Return the [x, y] coordinate for the center point of the cell that contains the specified text.  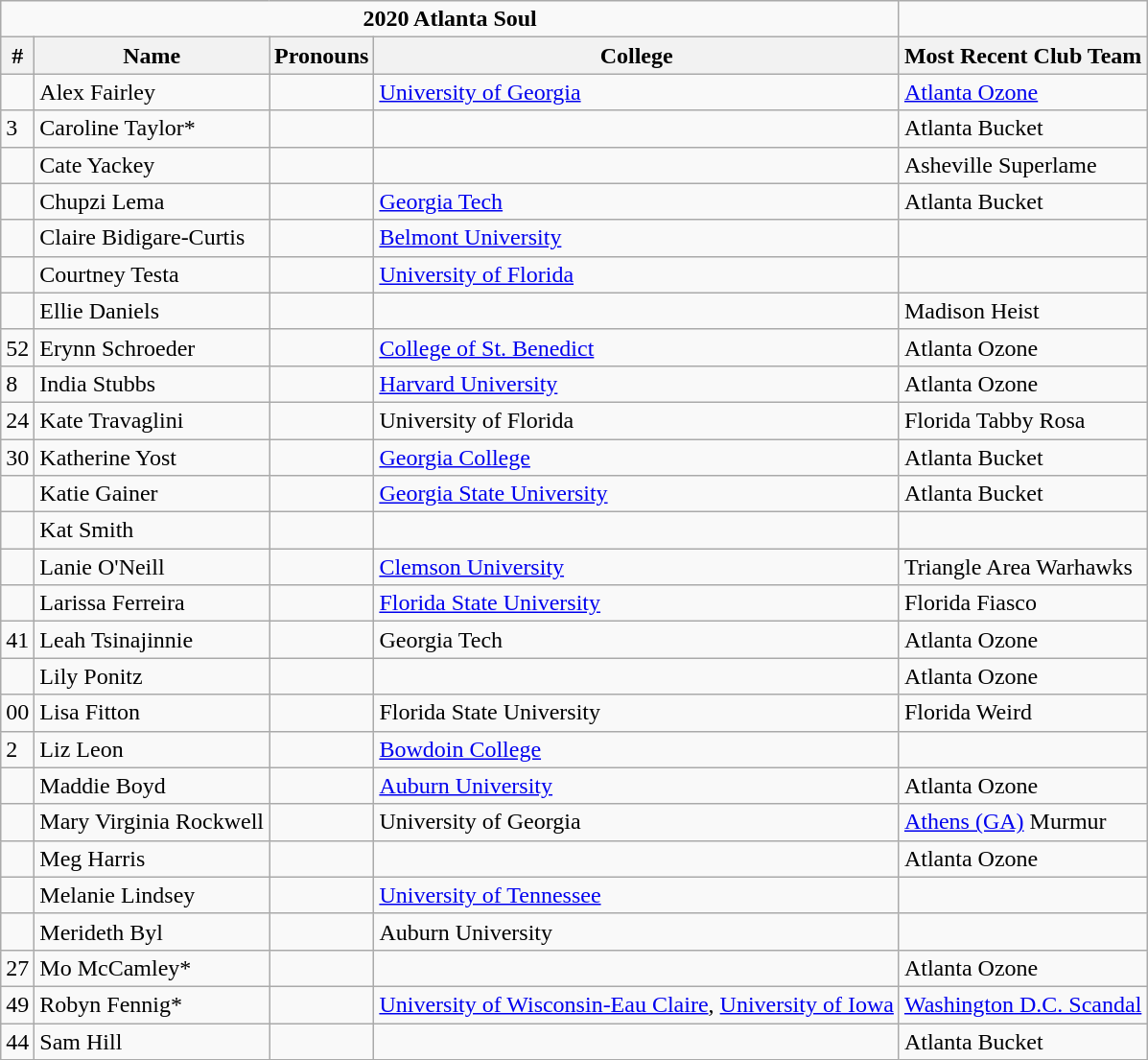
College [637, 56]
52 [17, 347]
Courtney Testa [152, 274]
Bowdoin College [637, 749]
Georgia College [637, 458]
Kat Smith [152, 530]
Mo McCamley* [152, 968]
Florida Fiasco [1022, 603]
41 [17, 640]
Chupzi Lema [152, 201]
Clemson University [637, 567]
27 [17, 968]
Florida Tabby Rosa [1022, 420]
University of Wisconsin-Eau Claire, University of Iowa [637, 1004]
Erynn Schroeder [152, 347]
Lanie O'Neill [152, 567]
8 [17, 384]
Mary Virginia Rockwell [152, 822]
Cate Yackey [152, 165]
Melanie Lindsey [152, 895]
Florida Weird [1022, 713]
Robyn Fennig* [152, 1004]
India Stubbs [152, 384]
Belmont University [637, 238]
2020 Atlanta Soul [451, 19]
30 [17, 458]
44 [17, 1041]
Caroline Taylor* [152, 129]
00 [17, 713]
2 [17, 749]
Larissa Ferreira [152, 603]
College of St. Benedict [637, 347]
Triangle Area Warhawks [1022, 567]
Claire Bidigare-Curtis [152, 238]
Pronouns [322, 56]
Meg Harris [152, 859]
Maddie Boyd [152, 786]
Washington D.C. Scandal [1022, 1004]
3 [17, 129]
Georgia State University [637, 494]
Ellie Daniels [152, 311]
24 [17, 420]
Katherine Yost [152, 458]
Kate Travaglini [152, 420]
Madison Heist [1022, 311]
Katie Gainer [152, 494]
Sam Hill [152, 1041]
49 [17, 1004]
Merideth Byl [152, 931]
Leah Tsinajinnie [152, 640]
Liz Leon [152, 749]
Athens (GA) Murmur [1022, 822]
Lisa Fitton [152, 713]
Lily Ponitz [152, 676]
# [17, 56]
University of Tennessee [637, 895]
Harvard University [637, 384]
Name [152, 56]
Asheville Superlame [1022, 165]
Alex Fairley [152, 92]
Most Recent Club Team [1022, 56]
